Pinpoint the cell where the given text exists, returning its [x, y] midpoint coordinate. 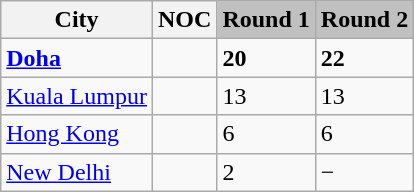
Round 1 [266, 20]
NOC [184, 20]
− [364, 172]
20 [266, 58]
New Delhi [77, 172]
Hong Kong [77, 134]
Kuala Lumpur [77, 96]
Round 2 [364, 20]
2 [266, 172]
City [77, 20]
22 [364, 58]
Doha [77, 58]
